Scan for the cell matching the given text and deliver its [x, y] coordinate at center. 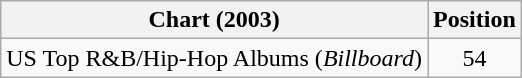
Chart (2003) [214, 20]
US Top R&B/Hip-Hop Albums (Billboard) [214, 58]
Position [475, 20]
54 [475, 58]
